From the cell containing the given text, extract its center point as [x, y] coordinate. 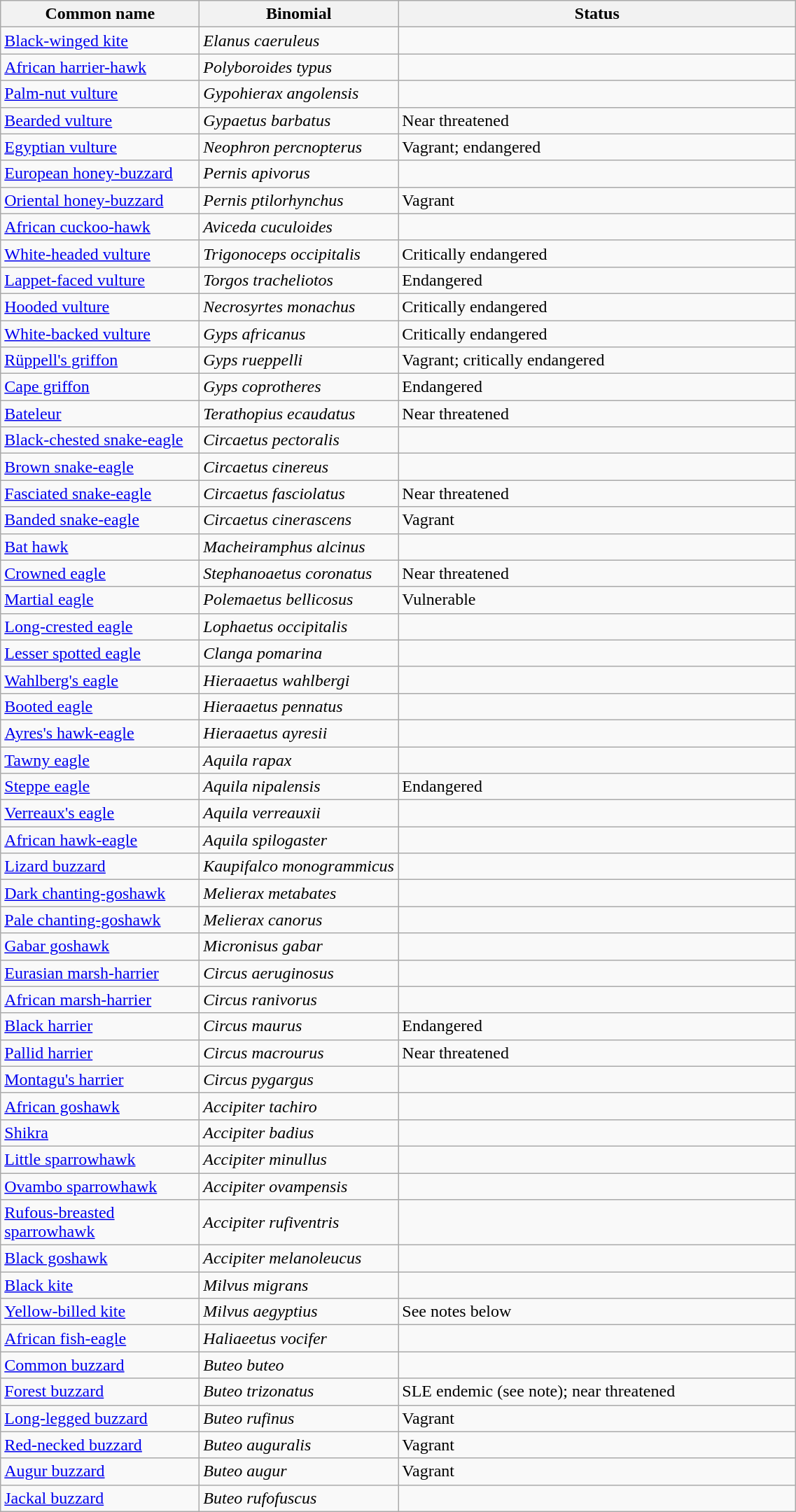
African hawk-eagle [100, 840]
Montagu's harrier [100, 1079]
Gypaetus barbatus [299, 120]
Terathopius ecaudatus [299, 414]
Bearded vulture [100, 120]
Banded snake-eagle [100, 520]
Aquila nipalensis [299, 787]
Circus macrourus [299, 1053]
Crowned eagle [100, 573]
Neophron percnopterus [299, 147]
Pallid harrier [100, 1053]
Buteo rufinus [299, 1418]
Circaetus pectoralis [299, 440]
Milvus aegyptius [299, 1312]
Rüppell's griffon [100, 360]
Status [597, 14]
White-backed vulture [100, 334]
Hieraaetus ayresii [299, 733]
African cuckoo-hawk [100, 227]
Egyptian vulture [100, 147]
Steppe eagle [100, 787]
Circus maurus [299, 1026]
Haliaeetus vocifer [299, 1338]
African harrier-hawk [100, 67]
Melierax canorus [299, 920]
Dark chanting-goshawk [100, 893]
Accipiter rufiventris [299, 1222]
Aviceda cuculoides [299, 227]
Accipiter badius [299, 1133]
Clanga pomarina [299, 653]
Accipiter melanoleucus [299, 1259]
African fish-eagle [100, 1338]
Forest buzzard [100, 1392]
Black-winged kite [100, 41]
Rufous-breasted sparrowhawk [100, 1222]
Circaetus fasciolatus [299, 493]
Circaetus cinereus [299, 467]
Cape griffon [100, 387]
Hooded vulture [100, 307]
Elanus caeruleus [299, 41]
Binomial [299, 14]
Bateleur [100, 414]
Aquila rapax [299, 759]
Gabar goshawk [100, 946]
Hieraaetus pennatus [299, 706]
Polemaetus bellicosus [299, 600]
Buteo auguralis [299, 1445]
Shikra [100, 1133]
Ovambo sparrowhawk [100, 1186]
Torgos tracheliotos [299, 280]
Vulnerable [597, 600]
Verreaux's eagle [100, 813]
Jackal buzzard [100, 1498]
Lappet-faced vulture [100, 280]
Buteo augur [299, 1471]
Palm-nut vulture [100, 94]
African goshawk [100, 1106]
Vagrant; endangered [597, 147]
Augur buzzard [100, 1471]
Bat hawk [100, 547]
Black-chested snake-eagle [100, 440]
White-headed vulture [100, 253]
Trigonoceps occipitalis [299, 253]
Pernis ptilorhynchus [299, 200]
Buteo buteo [299, 1365]
Fasciated snake-eagle [100, 493]
Red-necked buzzard [100, 1445]
Ayres's hawk-eagle [100, 733]
Accipiter minullus [299, 1159]
Hieraaetus wahlbergi [299, 680]
Polyboroides typus [299, 67]
Macheiramphus alcinus [299, 547]
Pernis apivorus [299, 174]
Vagrant; critically endangered [597, 360]
Circus aeruginosus [299, 973]
Lesser spotted eagle [100, 653]
Eurasian marsh-harrier [100, 973]
Yellow-billed kite [100, 1312]
Common buzzard [100, 1365]
Circus pygargus [299, 1079]
Kaupifalco monogrammicus [299, 867]
Milvus migrans [299, 1285]
Lizard buzzard [100, 867]
Micronisus gabar [299, 946]
Long-crested eagle [100, 626]
See notes below [597, 1312]
Melierax metabates [299, 893]
Stephanoaetus coronatus [299, 573]
European honey-buzzard [100, 174]
Gypohierax angolensis [299, 94]
Gyps coprotheres [299, 387]
Pale chanting-goshawk [100, 920]
Buteo trizonatus [299, 1392]
Black kite [100, 1285]
Circaetus cinerascens [299, 520]
Aquila verreauxii [299, 813]
Circus ranivorus [299, 1000]
Long-legged buzzard [100, 1418]
Black goshawk [100, 1259]
Common name [100, 14]
Gyps africanus [299, 334]
African marsh-harrier [100, 1000]
Necrosyrtes monachus [299, 307]
Aquila spilogaster [299, 840]
Tawny eagle [100, 759]
Buteo rufofuscus [299, 1498]
Gyps rueppelli [299, 360]
Wahlberg's eagle [100, 680]
Accipiter ovampensis [299, 1186]
Brown snake-eagle [100, 467]
Martial eagle [100, 600]
Accipiter tachiro [299, 1106]
SLE endemic (see note); near threatened [597, 1392]
Lophaetus occipitalis [299, 626]
Booted eagle [100, 706]
Little sparrowhawk [100, 1159]
Black harrier [100, 1026]
Oriental honey-buzzard [100, 200]
